Scan for the cell matching the given text and deliver its [x, y] coordinate at center. 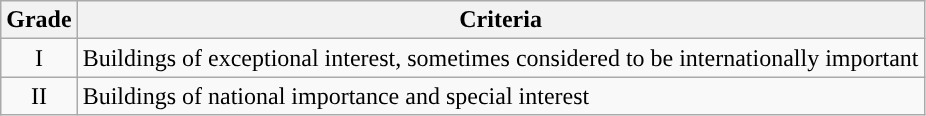
Buildings of exceptional interest, sometimes considered to be internationally important [500, 58]
II [39, 96]
Criteria [500, 20]
Grade [39, 20]
Buildings of national importance and special interest [500, 96]
I [39, 58]
